Detect which cell encompasses the target text, then output its [x, y] center coordinate. 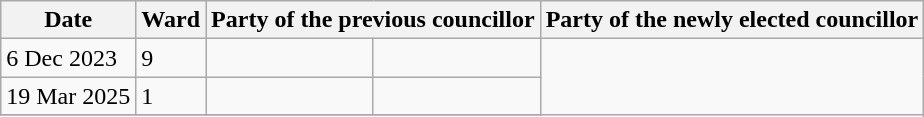
19 Mar 2025 [68, 96]
9 [171, 58]
1 [171, 96]
Ward [171, 20]
6 Dec 2023 [68, 58]
Party of the newly elected councillor [732, 20]
Date [68, 20]
Party of the previous councillor [374, 20]
